Output the (x, y) coordinate of the center of the cell containing the given text.  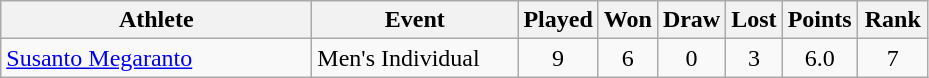
Won (628, 20)
Athlete (156, 20)
7 (892, 58)
Susanto Megaranto (156, 58)
6 (628, 58)
6.0 (820, 58)
0 (691, 58)
9 (558, 58)
Rank (892, 20)
3 (754, 58)
Points (820, 20)
Men's Individual (415, 58)
Lost (754, 20)
Played (558, 20)
Draw (691, 20)
Event (415, 20)
